Scan for the cell matching the given text and deliver its (X, Y) coordinate at center. 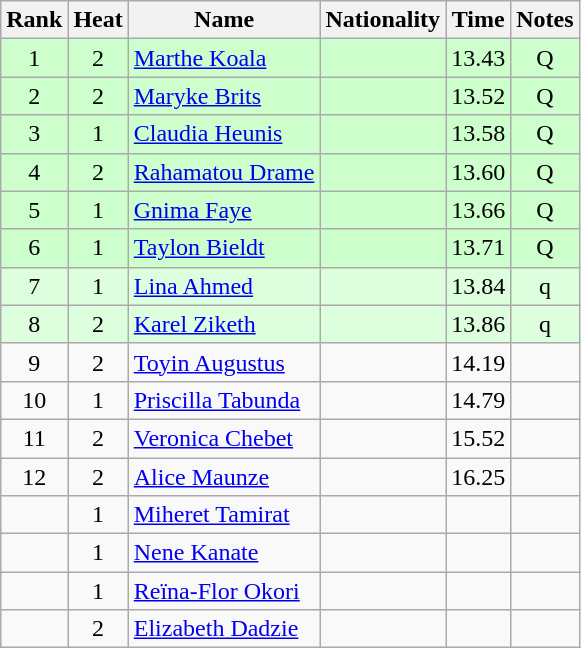
9 (34, 362)
3 (34, 134)
15.52 (478, 438)
13.84 (478, 286)
Name (224, 20)
Notes (545, 20)
10 (34, 400)
Time (478, 20)
7 (34, 286)
13.43 (478, 58)
13.58 (478, 134)
13.86 (478, 324)
Karel Ziketh (224, 324)
11 (34, 438)
Elizabeth Dadzie (224, 629)
13.71 (478, 248)
Alice Maunze (224, 477)
Heat (98, 20)
Claudia Heunis (224, 134)
14.79 (478, 400)
Lina Ahmed (224, 286)
Rank (34, 20)
16.25 (478, 477)
Priscilla Tabunda (224, 400)
6 (34, 248)
13.66 (478, 210)
Gnima Faye (224, 210)
Miheret Tamirat (224, 515)
13.52 (478, 96)
Reïna-Flor Okori (224, 591)
Toyin Augustus (224, 362)
Maryke Brits (224, 96)
13.60 (478, 172)
Rahamatou Drame (224, 172)
Taylon Bieldt (224, 248)
8 (34, 324)
12 (34, 477)
Nationality (383, 20)
Marthe Koala (224, 58)
4 (34, 172)
14.19 (478, 362)
Nene Kanate (224, 553)
5 (34, 210)
Veronica Chebet (224, 438)
